From the cell containing the given text, extract its center point as [x, y] coordinate. 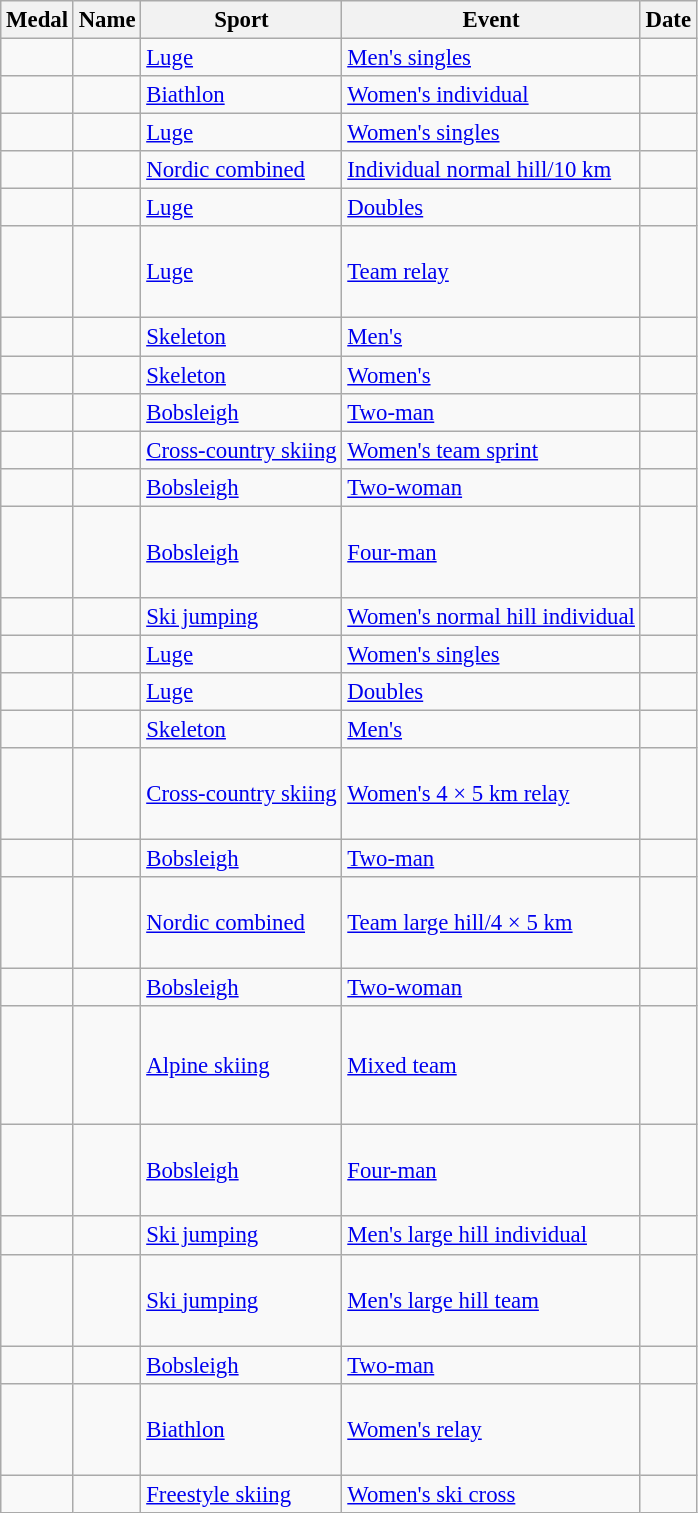
Women's relay [491, 1429]
Men's large hill team [491, 1300]
Women's individual [491, 95]
Sport [242, 20]
Medal [38, 20]
Team large hill/4 × 5 km [491, 923]
Men's large hill individual [491, 1236]
Team relay [491, 272]
Women's 4 × 5 km relay [491, 794]
Individual normal hill/10 km [491, 170]
Women's team sprint [491, 450]
Mixed team [491, 1066]
Event [491, 20]
Women's normal hill individual [491, 617]
Name [107, 20]
Women's ski cross [491, 1494]
Date [668, 20]
Men's singles [491, 58]
Women's [491, 375]
Alpine skiing [242, 1066]
Freestyle skiing [242, 1494]
